Return [X, Y] of the center of cell containing provided text 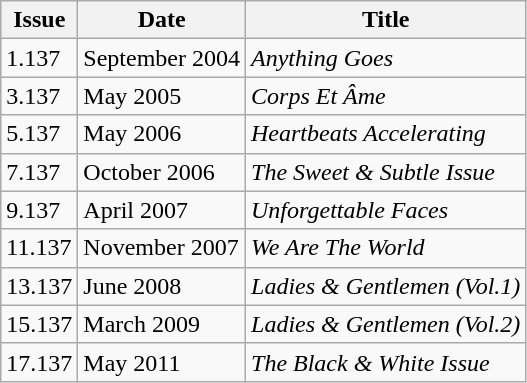
October 2006 [162, 172]
Corps Et Âme [386, 96]
May 2006 [162, 134]
17.137 [40, 362]
June 2008 [162, 286]
Date [162, 20]
5.137 [40, 134]
Anything Goes [386, 58]
3.137 [40, 96]
Ladies & Gentlemen (Vol.2) [386, 324]
Issue [40, 20]
The Sweet & Subtle Issue [386, 172]
1.137 [40, 58]
7.137 [40, 172]
Unforgettable Faces [386, 210]
November 2007 [162, 248]
13.137 [40, 286]
May 2005 [162, 96]
9.137 [40, 210]
Heartbeats Accelerating [386, 134]
May 2011 [162, 362]
Ladies & Gentlemen (Vol.1) [386, 286]
Title [386, 20]
The Black & White Issue [386, 362]
April 2007 [162, 210]
We Are The World [386, 248]
15.137 [40, 324]
March 2009 [162, 324]
September 2004 [162, 58]
11.137 [40, 248]
